Return the (x, y) coordinate for the center point of the cell that contains the specified text.  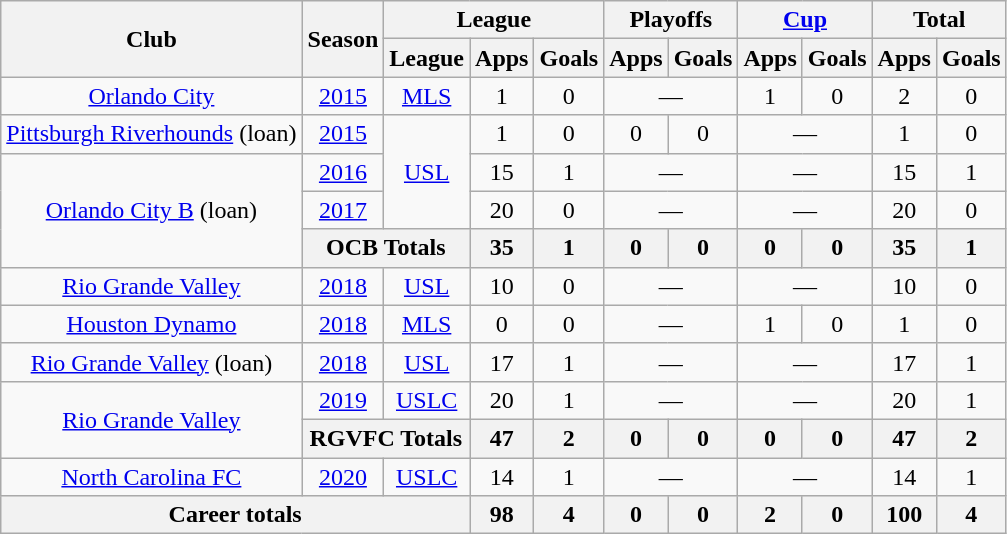
Total (939, 20)
Club (152, 39)
98 (502, 515)
2017 (343, 210)
2020 (343, 477)
2016 (343, 172)
OCB Totals (386, 248)
Rio Grande Valley (loan) (152, 362)
2019 (343, 400)
Pittsburgh Riverhounds (loan) (152, 134)
Orlando City B (loan) (152, 210)
Houston Dynamo (152, 324)
Cup (805, 20)
100 (904, 515)
Career totals (236, 515)
Season (343, 39)
North Carolina FC (152, 477)
Playoffs (671, 20)
RGVFC Totals (386, 438)
Orlando City (152, 96)
